Return [x, y] of the center of cell containing provided text 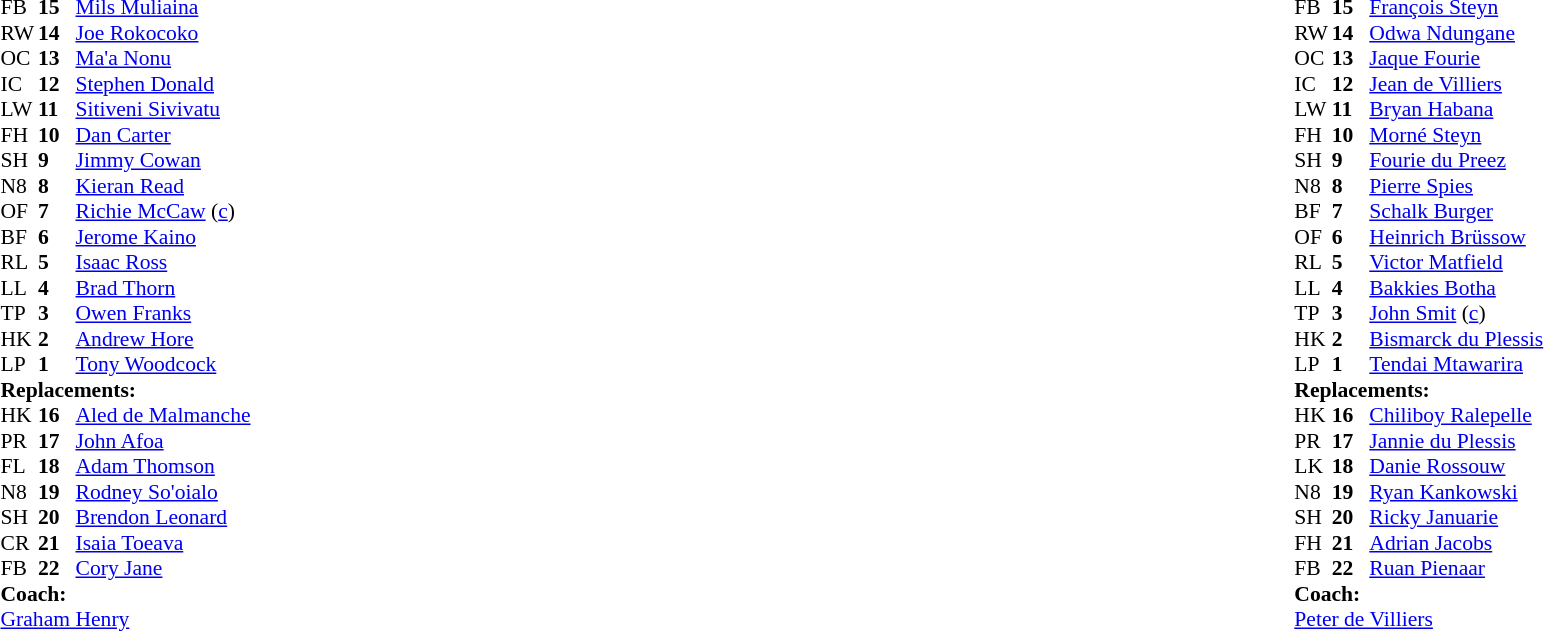
Tony Woodcock [164, 365]
Bakkies Botha [1456, 288]
Odwa Ndungane [1456, 33]
Joe Rokocoko [164, 33]
Owen Franks [164, 313]
Bismarck du Plessis [1456, 339]
Jerome Kaino [164, 237]
Chiliboy Ralepelle [1456, 415]
CR [19, 543]
Schalk Burger [1456, 211]
Fourie du Preez [1456, 161]
Adam Thomson [164, 467]
Richie McCaw (c) [164, 211]
Isaac Ross [164, 263]
Brendon Leonard [164, 517]
Jannie du Plessis [1456, 441]
John Afoa [164, 441]
John Smit (c) [1456, 313]
Ricky Januarie [1456, 517]
FL [19, 467]
Adrian Jacobs [1456, 543]
Ma'a Nonu [164, 59]
Victor Matfield [1456, 263]
Andrew Hore [164, 339]
Pierre Spies [1456, 186]
Brad Thorn [164, 288]
Jean de Villiers [1456, 84]
Isaia Toeava [164, 543]
LK [1313, 467]
Aled de Malmanche [164, 415]
Tendai Mtawarira [1456, 365]
Ruan Pienaar [1456, 569]
Sitiveni Sivivatu [164, 109]
Jaque Fourie [1456, 59]
Ryan Kankowski [1456, 492]
Morné Steyn [1456, 135]
Dan Carter [164, 135]
Bryan Habana [1456, 109]
Rodney So'oialo [164, 492]
Danie Rossouw [1456, 467]
Stephen Donald [164, 84]
Cory Jane [164, 569]
Jimmy Cowan [164, 161]
Kieran Read [164, 186]
Heinrich Brüssow [1456, 237]
